Capture the cell that displays the provided text and extract its (X, Y) central coordinate. 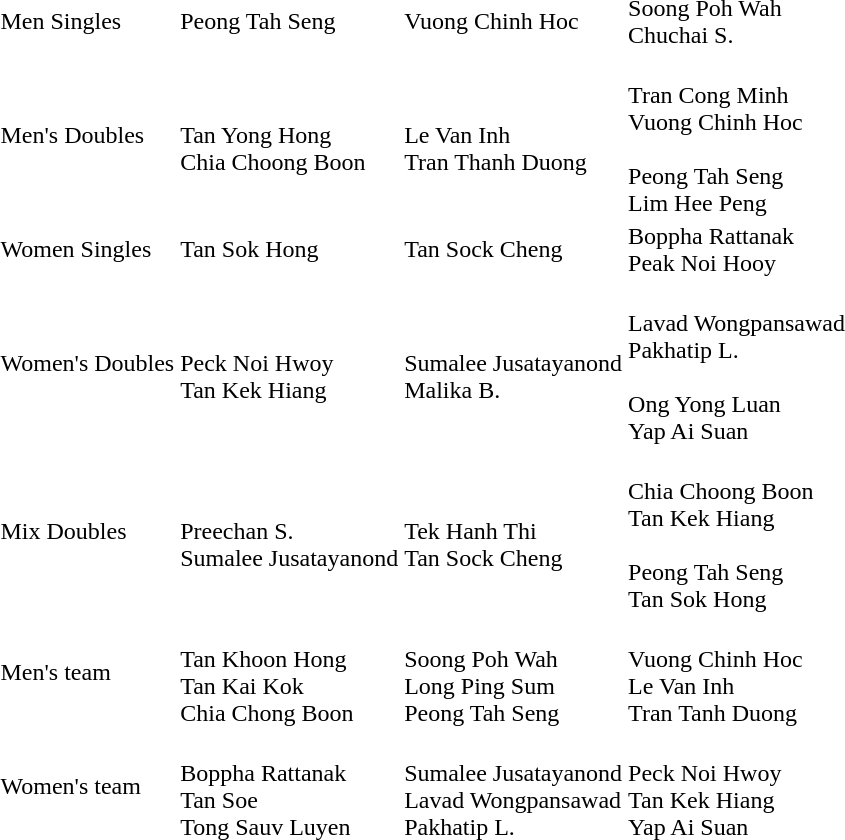
Tek Hanh ThiTan Sock Cheng (514, 532)
Tan Sock Cheng (514, 250)
Tan Khoon HongTan Kai KokChia Chong Boon (290, 672)
Tan Sok Hong (290, 250)
Soong Poh WahLong Ping SumPeong Tah Seng (514, 672)
Tan Yong HongChia Choong Boon (290, 136)
Le Van InhTran Thanh Duong (514, 136)
Preechan S.Sumalee Jusatayanond (290, 532)
Peck Noi HwoyTan Kek Hiang (290, 364)
Sumalee JusatayanondMalika B. (514, 364)
